For the text-containing cell, return its midpoint in [X, Y] coordinate format. 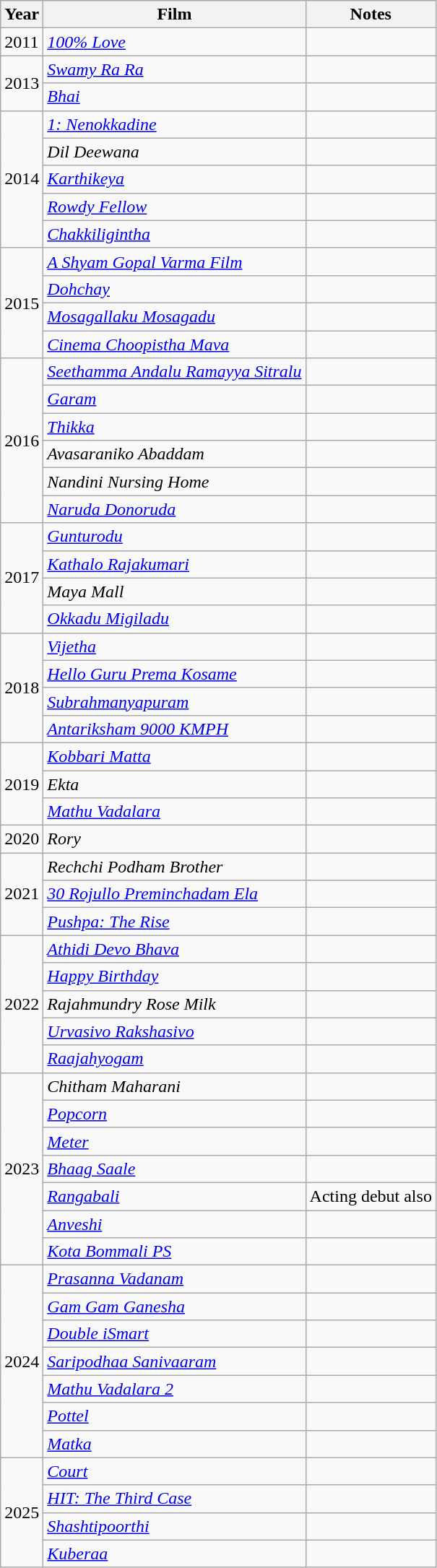
2014 [22, 179]
Shashtipoorthi [175, 1526]
2021 [22, 894]
Raajahyogam [175, 1059]
Acting debut also [371, 1196]
2020 [22, 839]
Dohchay [175, 289]
Athidi Devo Bhava [175, 949]
Chitham Maharani [175, 1086]
Naruda Donoruda [175, 509]
Cinema Choopistha Mava [175, 345]
2013 [22, 83]
Pushpa: The Rise [175, 922]
Thikka [175, 427]
Rowdy Fellow [175, 207]
Bhai [175, 97]
Kota Bommali PS [175, 1252]
Kathalo Rajakumari [175, 564]
Urvasivo Rakshasivo [175, 1031]
Kobbari Matta [175, 756]
Gunturodu [175, 537]
Subrahmanyapuram [175, 701]
Bhaag Saale [175, 1169]
Karthikeya [175, 179]
Hello Guru Prema Kosame [175, 674]
Mathu Vadalara [175, 812]
Notes [371, 14]
2022 [22, 1004]
Prasanna Vadanam [175, 1279]
Saripodhaa Sanivaaram [175, 1361]
Mosagallaku Mosagadu [175, 316]
Maya Mall [175, 592]
Happy Birthday [175, 976]
Chakkiligintha [175, 234]
2015 [22, 303]
A Shyam Gopal Varma Film [175, 261]
2024 [22, 1361]
Vijetha [175, 646]
Double iSmart [175, 1334]
Antariksham 9000 KMPH [175, 729]
HIT: The Third Case [175, 1499]
Nandini Nursing Home [175, 482]
2019 [22, 784]
2016 [22, 441]
Pottel [175, 1416]
Seethamma Andalu Ramayya Sitralu [175, 372]
2017 [22, 578]
Ekta [175, 784]
Meter [175, 1141]
Swamy Ra Ra [175, 69]
Matka [175, 1444]
Anveshi [175, 1224]
1: Nenokkadine [175, 124]
Dil Deewana [175, 152]
Popcorn [175, 1114]
Okkadu Migiladu [175, 619]
Year [22, 14]
2023 [22, 1169]
2011 [22, 42]
Kuberaa [175, 1554]
Garam [175, 399]
Rajahmundry Rose Milk [175, 1004]
Rory [175, 839]
Film [175, 14]
30 Rojullo Preminchadam Ela [175, 894]
2018 [22, 688]
Rangabali [175, 1196]
Rechchi Podham Brother [175, 867]
Gam Gam Ganesha [175, 1307]
Avasaraniko Abaddam [175, 454]
Mathu Vadalara 2 [175, 1389]
2025 [22, 1512]
Court [175, 1471]
100% Love [175, 42]
